Detect which cell encompasses the target text, then output its (X, Y) center coordinate. 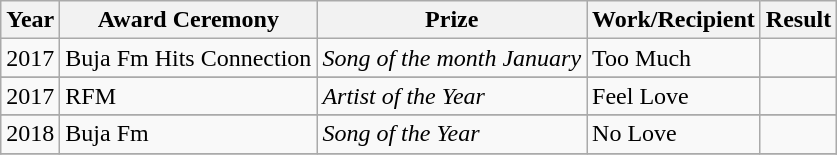
Award Ceremony (188, 20)
Buja Fm (188, 134)
Too Much (674, 58)
Artist of the Year (452, 96)
Song of the Year (452, 134)
Buja Fm Hits Connection (188, 58)
RFM (188, 96)
Prize (452, 20)
Song of the month January (452, 58)
Work/Recipient (674, 20)
Result (798, 20)
Feel Love (674, 96)
Year (30, 20)
2018 (30, 134)
No Love (674, 134)
